Pinpoint the cell where the given text exists, returning its [X, Y] midpoint coordinate. 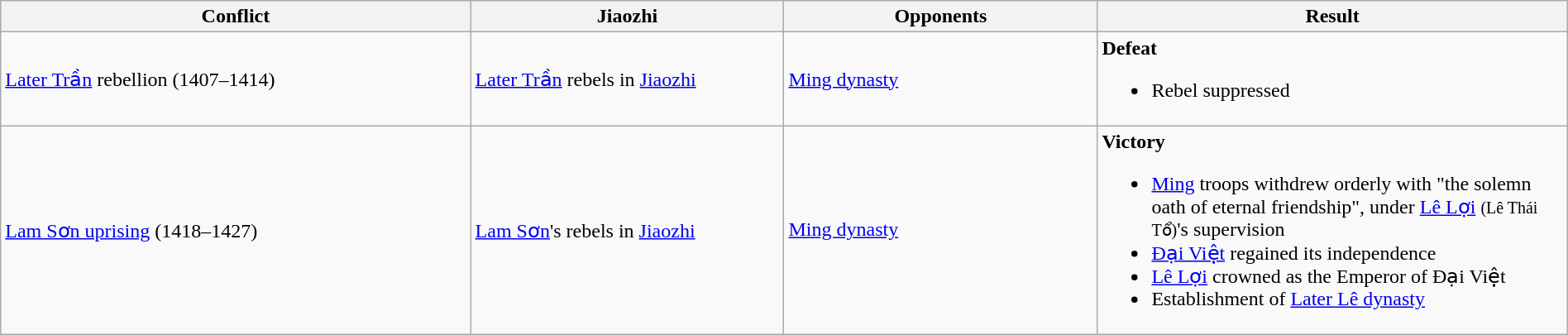
Result [1332, 17]
Opponents [941, 17]
Lam Sơn's rebels in Jiaozhi [627, 230]
Later Trần rebels in Jiaozhi [627, 79]
Conflict [236, 17]
Later Trần rebellion (1407–1414) [236, 79]
DefeatRebel suppressed [1332, 79]
Jiaozhi [627, 17]
Lam Sơn uprising (1418–1427) [236, 230]
